Scan for the cell matching the given text and deliver its (X, Y) coordinate at center. 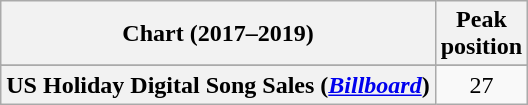
Peak position (481, 34)
27 (481, 85)
US Holiday Digital Song Sales (Billboard) (218, 85)
Chart (2017–2019) (218, 34)
